Search for the cell housing the specified text and yield its [X, Y] center coordinate. 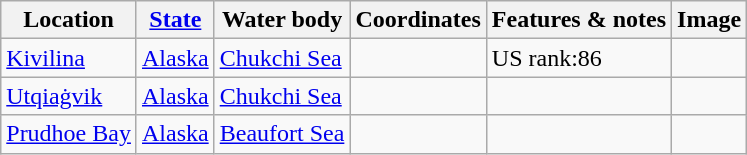
Utqiaġvik [69, 96]
State [175, 20]
Coordinates [418, 20]
Water body [282, 20]
Location [69, 20]
Prudhoe Bay [69, 134]
Kivilina [69, 58]
Image [710, 20]
Beaufort Sea [282, 134]
US rank:86 [578, 58]
Features & notes [578, 20]
